Locate the cell with the specified text and output its [x, y] center coordinate. 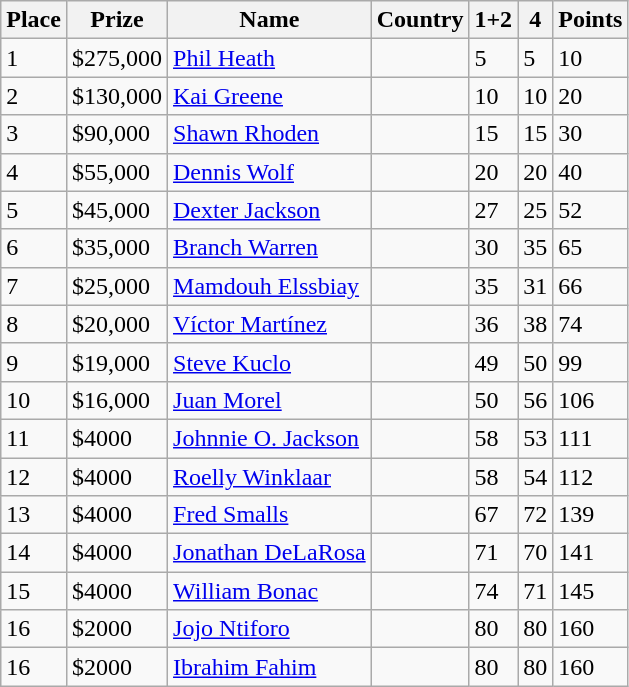
$16,000 [116, 400]
Name [270, 20]
Phil Heath [270, 58]
$55,000 [116, 172]
12 [34, 477]
40 [590, 172]
6 [34, 248]
Dennis Wolf [270, 172]
1+2 [494, 20]
53 [536, 438]
Mamdouh Elssbiay [270, 286]
Fred Smalls [270, 515]
112 [590, 477]
Branch Warren [270, 248]
$275,000 [116, 58]
$25,000 [116, 286]
Points [590, 20]
Kai Greene [270, 96]
145 [590, 591]
Place [34, 20]
$90,000 [116, 134]
54 [536, 477]
Shawn Rhoden [270, 134]
111 [590, 438]
Johnnie O. Jackson [270, 438]
11 [34, 438]
Roelly Winklaar [270, 477]
2 [34, 96]
106 [590, 400]
139 [590, 515]
7 [34, 286]
25 [536, 210]
Jonathan DeLaRosa [270, 553]
141 [590, 553]
Juan Morel [270, 400]
36 [494, 324]
52 [590, 210]
Country [420, 20]
$45,000 [116, 210]
31 [536, 286]
$19,000 [116, 362]
$35,000 [116, 248]
William Bonac [270, 591]
1 [34, 58]
3 [34, 134]
65 [590, 248]
Ibrahim Fahim [270, 667]
99 [590, 362]
13 [34, 515]
Víctor Martínez [270, 324]
38 [536, 324]
Prize [116, 20]
27 [494, 210]
$20,000 [116, 324]
Jojo Ntiforo [270, 629]
14 [34, 553]
66 [590, 286]
67 [494, 515]
70 [536, 553]
56 [536, 400]
8 [34, 324]
72 [536, 515]
Dexter Jackson [270, 210]
Steve Kuclo [270, 362]
49 [494, 362]
$130,000 [116, 96]
9 [34, 362]
